Identify which cell holds the provided text, then report its (x, y) central coordinate. 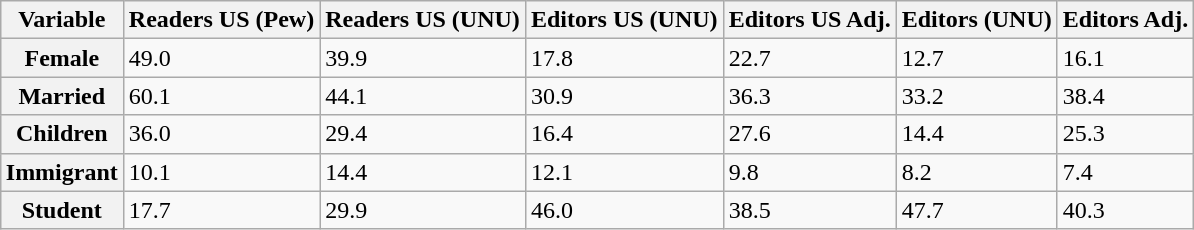
49.0 (221, 58)
Readers US (UNU) (423, 20)
10.1 (221, 172)
44.1 (423, 96)
38.4 (1125, 96)
17.8 (624, 58)
17.7 (221, 210)
8.2 (976, 172)
Female (62, 58)
38.5 (810, 210)
Editors Adj. (1125, 20)
25.3 (1125, 134)
46.0 (624, 210)
Married (62, 96)
33.2 (976, 96)
Immigrant (62, 172)
7.4 (1125, 172)
Variable (62, 20)
40.3 (1125, 210)
9.8 (810, 172)
36.0 (221, 134)
29.4 (423, 134)
60.1 (221, 96)
16.1 (1125, 58)
39.9 (423, 58)
36.3 (810, 96)
Student (62, 210)
Children (62, 134)
16.4 (624, 134)
12.7 (976, 58)
27.6 (810, 134)
29.9 (423, 210)
Editors US (UNU) (624, 20)
47.7 (976, 210)
Editors (UNU) (976, 20)
22.7 (810, 58)
Readers US (Pew) (221, 20)
12.1 (624, 172)
30.9 (624, 96)
Editors US Adj. (810, 20)
